Return the [X, Y] coordinate for the center point of the cell that contains the specified text.  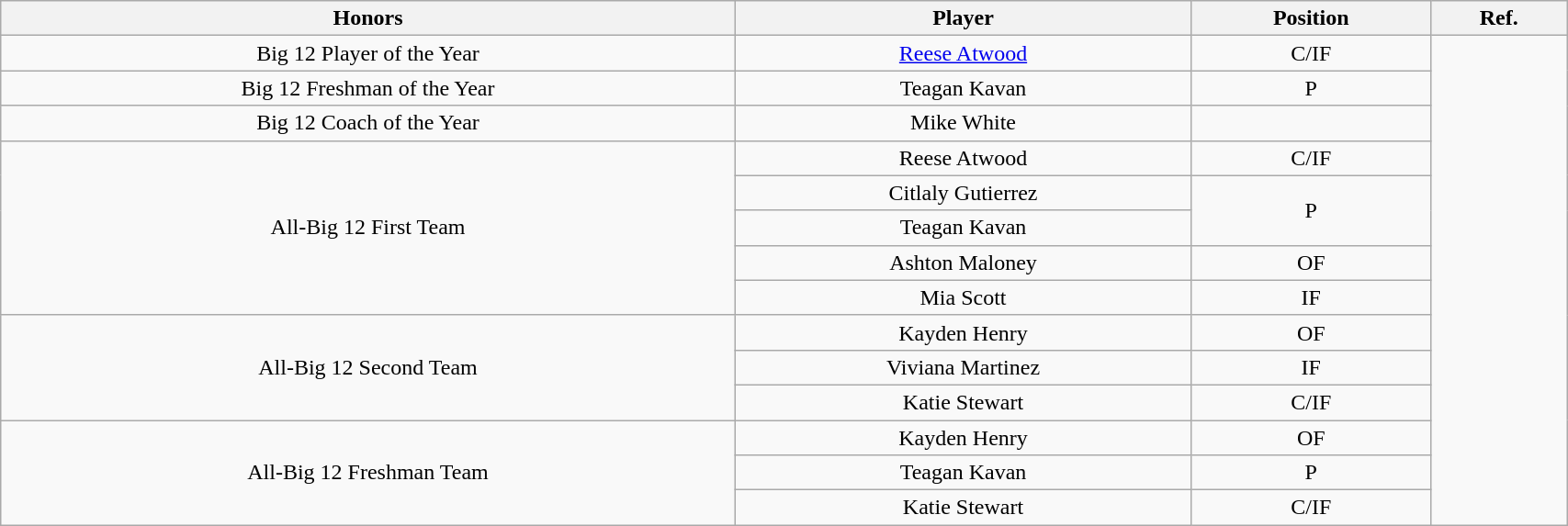
All-Big 12 First Team [368, 228]
All-Big 12 Freshman Team [368, 473]
Big 12 Coach of the Year [368, 123]
Mia Scott [963, 297]
Player [963, 18]
Big 12 Freshman of the Year [368, 88]
Mike White [963, 123]
Ref. [1499, 18]
Position [1312, 18]
Big 12 Player of the Year [368, 53]
Citlaly Gutierrez [963, 193]
Viviana Martinez [963, 367]
All-Big 12 Second Team [368, 367]
Honors [368, 18]
Ashton Maloney [963, 263]
